Provide the [x, y] coordinate of the cell's center where the given text is located.  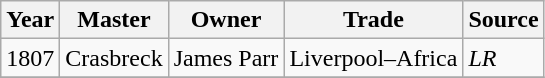
LR [504, 58]
Year [30, 20]
Master [114, 20]
James Parr [226, 58]
Crasbreck [114, 58]
1807 [30, 58]
Owner [226, 20]
Liverpool–Africa [374, 58]
Trade [374, 20]
Source [504, 20]
